Return (x, y) of the center of cell containing provided text 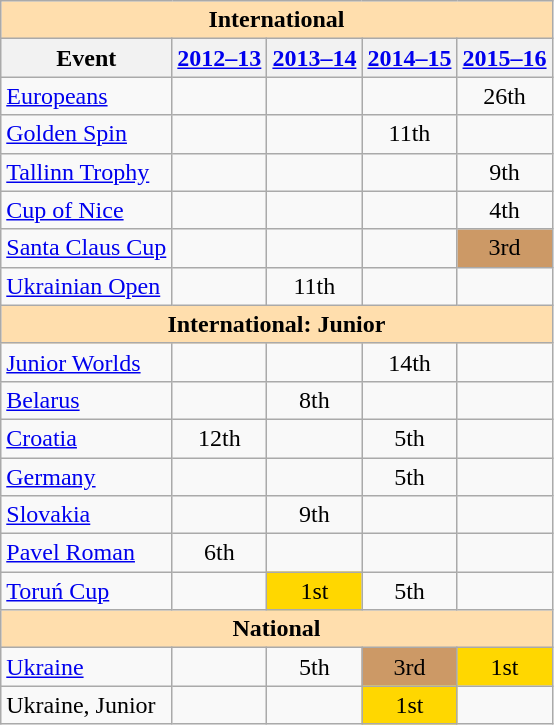
12th (220, 438)
Santa Claus Cup (86, 248)
4th (504, 210)
14th (410, 362)
Germany (86, 477)
Junior Worlds (86, 362)
International: Junior (276, 324)
2015–16 (504, 58)
Toruń Cup (86, 591)
2013–14 (314, 58)
Slovakia (86, 515)
Belarus (86, 400)
International (276, 20)
National (276, 629)
Europeans (86, 96)
Pavel Roman (86, 553)
Croatia (86, 438)
Ukrainian Open (86, 286)
Ukraine, Junior (86, 705)
Ukraine (86, 667)
2012–13 (220, 58)
8th (314, 400)
Event (86, 58)
Cup of Nice (86, 210)
26th (504, 96)
2014–15 (410, 58)
Tallinn Trophy (86, 172)
Golden Spin (86, 134)
6th (220, 553)
